Output the (X, Y) coordinate of the center of the cell containing the given text.  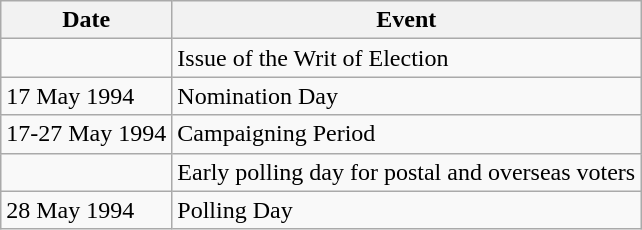
Issue of the Writ of Election (406, 58)
28 May 1994 (86, 210)
Polling Day (406, 210)
Event (406, 20)
17-27 May 1994 (86, 134)
17 May 1994 (86, 96)
Date (86, 20)
Nomination Day (406, 96)
Campaigning Period (406, 134)
Early polling day for postal and overseas voters (406, 172)
